Identify which cell holds the provided text, then report its [x, y] central coordinate. 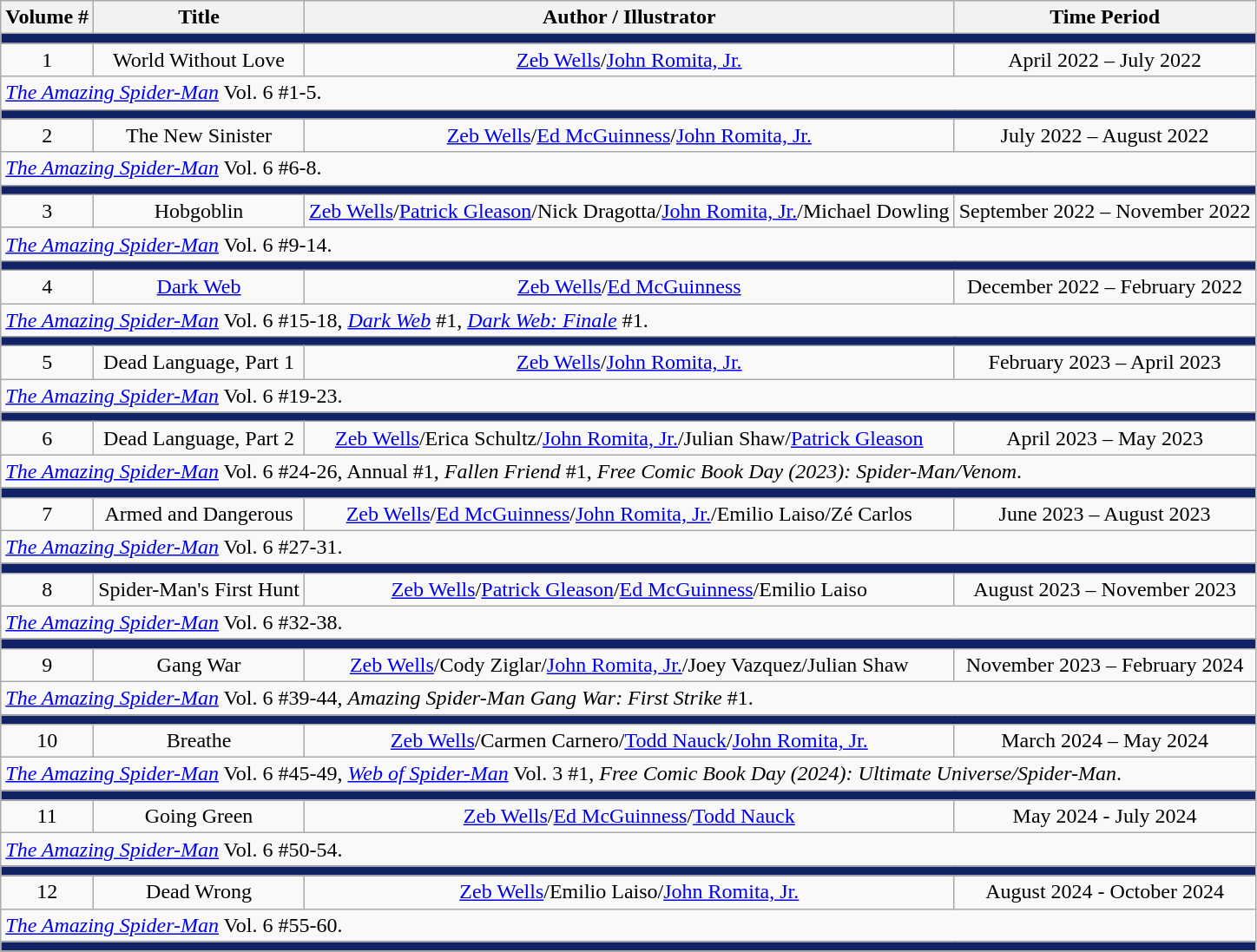
6 [47, 438]
The Amazing Spider-Man Vol. 6 #6-8. [628, 168]
Spider-Man's First Hunt [200, 589]
Dead Language, Part 2 [200, 438]
4 [47, 286]
The Amazing Spider-Man Vol. 6 #19-23. [628, 396]
Title [200, 17]
Volume # [47, 17]
April 2022 – July 2022 [1104, 60]
Hobgoblin [200, 211]
The New Sinister [200, 135]
8 [47, 589]
The Amazing Spider-Man Vol. 6 #15-18, Dark Web #1, Dark Web: Finale #1. [628, 320]
Time Period [1104, 17]
The Amazing Spider-Man Vol. 6 #27-31. [628, 547]
Zeb Wells/Emilio Laiso/John Romita, Jr. [630, 892]
March 2024 – May 2024 [1104, 741]
Zeb Wells/Ed McGuinness/Todd Nauck [630, 817]
August 2024 - October 2024 [1104, 892]
Zeb Wells/Erica Schultz/John Romita, Jr./Julian Shaw/Patrick Gleason [630, 438]
Zeb Wells/Patrick Gleason/Ed McGuinness/Emilio Laiso [630, 589]
June 2023 – August 2023 [1104, 514]
The Amazing Spider-Man Vol. 6 #55-60. [628, 925]
The Amazing Spider-Man Vol. 6 #24-26, Annual #1, Fallen Friend #1, Free Comic Book Day (2023): Spider-Man/Venom. [628, 471]
The Amazing Spider-Man Vol. 6 #1-5. [628, 93]
Zeb Wells/Ed McGuinness [630, 286]
September 2022 – November 2022 [1104, 211]
1 [47, 60]
10 [47, 741]
Dead Language, Part 1 [200, 363]
July 2022 – August 2022 [1104, 135]
12 [47, 892]
Author / Illustrator [630, 17]
The Amazing Spider-Man Vol. 6 #45-49, Web of Spider-Man Vol. 3 #1, Free Comic Book Day (2024): Ultimate Universe/Spider-Man. [628, 774]
The Amazing Spider-Man Vol. 6 #32-38. [628, 622]
August 2023 – November 2023 [1104, 589]
December 2022 – February 2022 [1104, 286]
Going Green [200, 817]
Zeb Wells/Cody Ziglar/John Romita, Jr./Joey Vazquez/Julian Shaw [630, 665]
The Amazing Spider-Man Vol. 6 #50-54. [628, 850]
11 [47, 817]
5 [47, 363]
Zeb Wells/Patrick Gleason/Nick Dragotta/John Romita, Jr./Michael Dowling [630, 211]
May 2024 - July 2024 [1104, 817]
Armed and Dangerous [200, 514]
November 2023 – February 2024 [1104, 665]
The Amazing Spider-Man Vol. 6 #39-44, Amazing Spider-Man Gang War: First Strike #1. [628, 698]
7 [47, 514]
February 2023 – April 2023 [1104, 363]
Gang War [200, 665]
Breathe [200, 741]
Zeb Wells/Carmen Carnero/Todd Nauck/John Romita, Jr. [630, 741]
3 [47, 211]
Zeb Wells/Ed McGuinness/John Romita, Jr./Emilio Laiso/Zé Carlos [630, 514]
April 2023 – May 2023 [1104, 438]
2 [47, 135]
Zeb Wells/Ed McGuinness/John Romita, Jr. [630, 135]
9 [47, 665]
World Without Love [200, 60]
Dead Wrong [200, 892]
Dark Web [200, 286]
The Amazing Spider-Man Vol. 6 #9-14. [628, 244]
